Return [X, Y] of the center of cell containing provided text 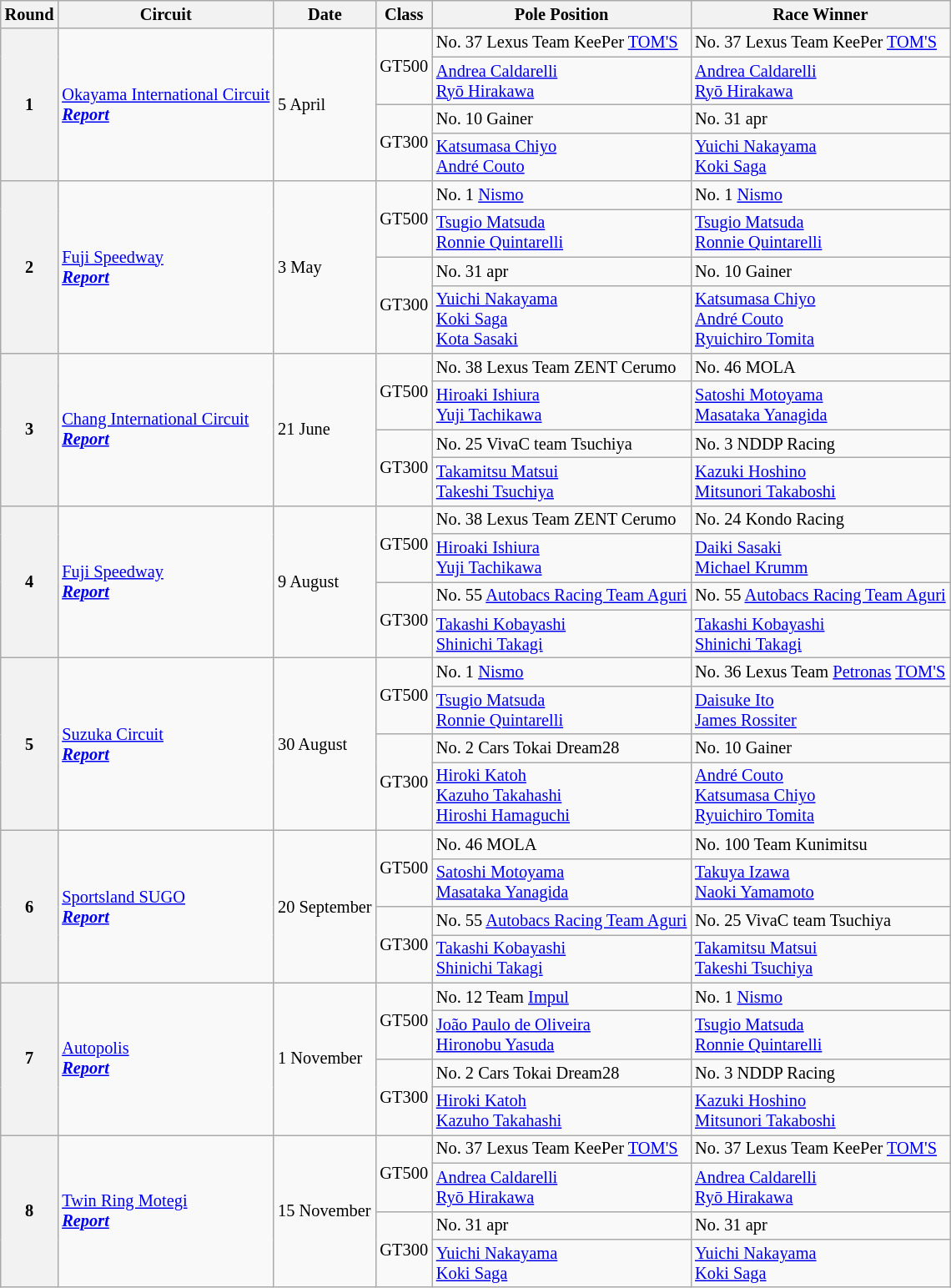
Katsumasa Chiyo André Couto [561, 157]
Race Winner [820, 14]
Hiroki Katoh Kazuho Takahashi [561, 1111]
Class [404, 14]
Chang International CircuitReport [165, 429]
André Couto Katsumasa Chiyo Ryuichiro Tomita [820, 796]
1 November [325, 1059]
AutopolisReport [165, 1059]
Daisuke Ito James Rossiter [820, 710]
3 [30, 429]
6 [30, 906]
21 June [325, 429]
2 [30, 267]
Sportsland SUGOReport [165, 906]
Katsumasa Chiyo André Couto Ryuichiro Tomita [820, 319]
30 August [325, 744]
Circuit [165, 14]
Twin Ring MotegiReport [165, 1211]
João Paulo de Oliveira Hironobu Yasuda [561, 1034]
Hiroki Katoh Kazuho Takahashi Hiroshi Hamaguchi [561, 796]
7 [30, 1059]
20 September [325, 906]
Takuya Izawa Naoki Yamamoto [820, 883]
Date [325, 14]
Okayama International CircuitReport [165, 105]
15 November [325, 1211]
Pole Position [561, 14]
1 [30, 105]
8 [30, 1211]
4 [30, 582]
9 August [325, 582]
No. 36 Lexus Team Petronas TOM'S [820, 672]
Suzuka CircuitReport [165, 744]
5 April [325, 105]
Round [30, 14]
No. 12 Team Impul [561, 997]
Daiki Sasaki Michael Krumm [820, 558]
5 [30, 744]
No. 100 Team Kunimitsu [820, 844]
3 May [325, 267]
No. 24 Kondo Racing [820, 520]
Yuichi Nakayama Koki Saga Kota Sasaki [561, 319]
